Pinpoint the cell where the given text exists, returning its (x, y) midpoint coordinate. 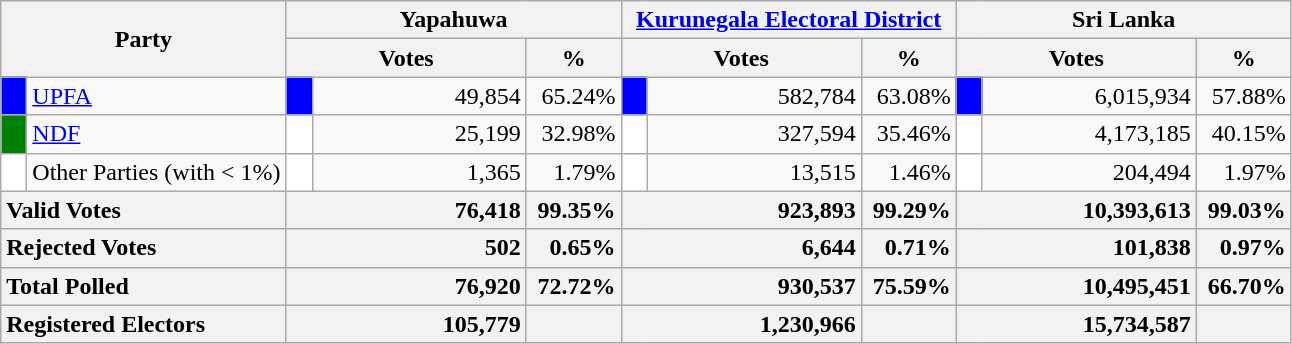
75.59% (908, 286)
105,779 (406, 324)
Other Parties (with < 1%) (156, 172)
72.72% (574, 286)
76,418 (406, 210)
Rejected Votes (144, 248)
6,015,934 (1089, 96)
1.79% (574, 172)
57.88% (1244, 96)
582,784 (754, 96)
15,734,587 (1076, 324)
1,230,966 (741, 324)
923,893 (741, 210)
502 (406, 248)
35.46% (908, 134)
76,920 (406, 286)
99.03% (1244, 210)
32.98% (574, 134)
63.08% (908, 96)
NDF (156, 134)
0.65% (574, 248)
Valid Votes (144, 210)
65.24% (574, 96)
1.46% (908, 172)
Yapahuwa (454, 20)
4,173,185 (1089, 134)
Kurunegala Electoral District (788, 20)
99.35% (574, 210)
6,644 (741, 248)
Total Polled (144, 286)
13,515 (754, 172)
Party (144, 39)
66.70% (1244, 286)
40.15% (1244, 134)
Sri Lanka (1124, 20)
930,537 (741, 286)
49,854 (419, 96)
99.29% (908, 210)
0.97% (1244, 248)
10,495,451 (1076, 286)
UPFA (156, 96)
0.71% (908, 248)
Registered Electors (144, 324)
25,199 (419, 134)
10,393,613 (1076, 210)
327,594 (754, 134)
1,365 (419, 172)
204,494 (1089, 172)
101,838 (1076, 248)
1.97% (1244, 172)
